Scan for the cell matching the given text and deliver its (x, y) coordinate at center. 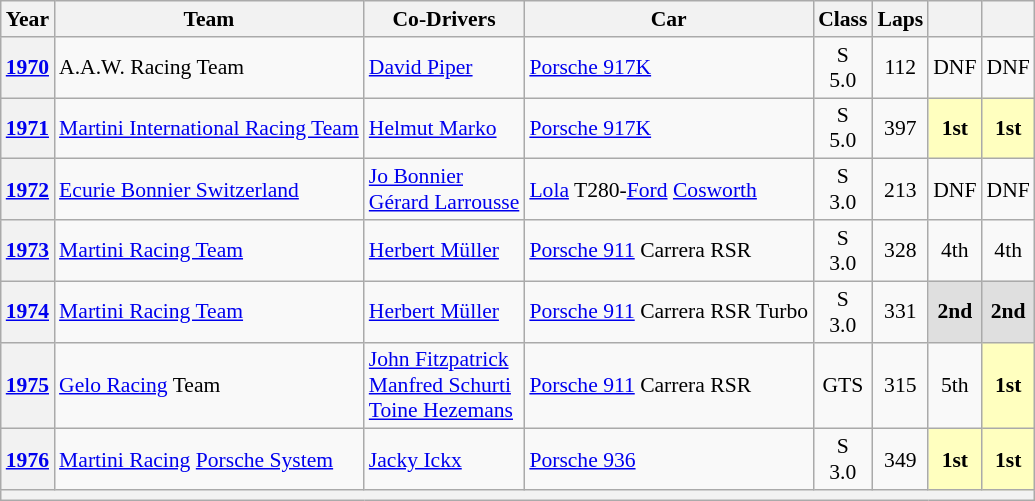
Car (668, 19)
Ecurie Bonnier Switzerland (209, 190)
A.A.W. Racing Team (209, 68)
1974 (28, 312)
349 (900, 460)
5th (954, 386)
213 (900, 190)
1975 (28, 386)
315 (900, 386)
David Piper (444, 68)
112 (900, 68)
1973 (28, 250)
1976 (28, 460)
Gelo Racing Team (209, 386)
Team (209, 19)
Jo Bonnier Gérard Larrousse (444, 190)
Class (842, 19)
397 (900, 128)
Year (28, 19)
Laps (900, 19)
GTS (842, 386)
Porsche 911 Carrera RSR Turbo (668, 312)
1971 (28, 128)
328 (900, 250)
1972 (28, 190)
331 (900, 312)
Martini International Racing Team (209, 128)
1970 (28, 68)
Helmut Marko (444, 128)
Lola T280-Ford Cosworth (668, 190)
John Fitzpatrick Manfred Schurti Toine Hezemans (444, 386)
Porsche 936 (668, 460)
Martini Racing Porsche System (209, 460)
Jacky Ickx (444, 460)
Co-Drivers (444, 19)
